Capture the cell that displays the provided text and extract its [X, Y] central coordinate. 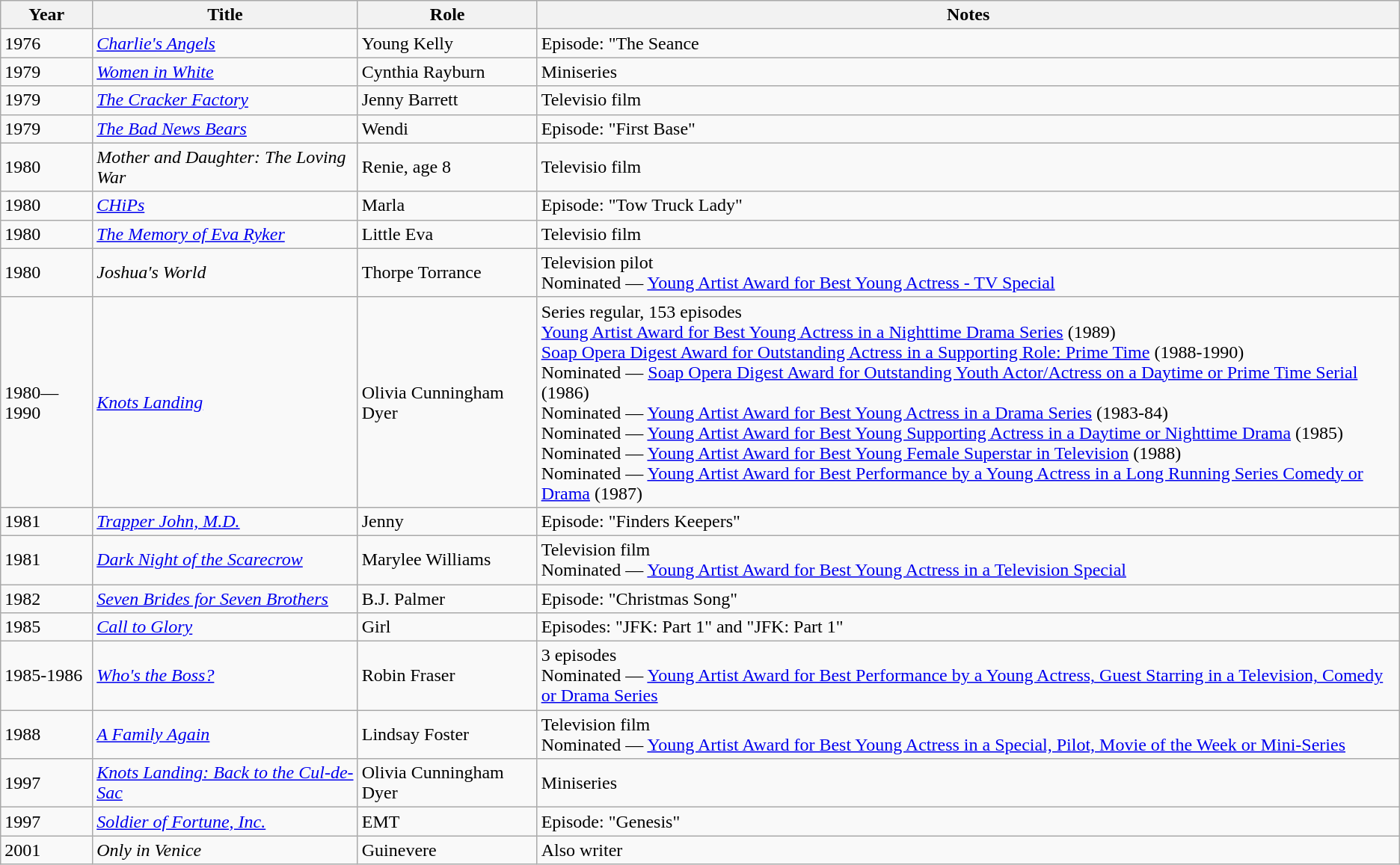
2001 [46, 850]
The Bad News Bears [226, 129]
Episode: "Finders Keepers" [968, 521]
1980—1990 [46, 402]
Renie, age 8 [447, 167]
1985 [46, 627]
3 episodesNominated — Young Artist Award for Best Performance by a Young Actress, Guest Starring in a Television, Comedy or Drama Series [968, 676]
Young Kelly [447, 43]
B.J. Palmer [447, 599]
A Family Again [226, 734]
Year [46, 15]
Jenny [447, 521]
Title [226, 15]
Charlie's Angels [226, 43]
Knots Landing [226, 402]
The Cracker Factory [226, 100]
CHiPs [226, 206]
Television filmNominated — Young Artist Award for Best Young Actress in a Television Special [968, 559]
Only in Venice [226, 850]
Seven Brides for Seven Brothers [226, 599]
Joshua's World [226, 272]
Marla [447, 206]
Call to Glory [226, 627]
Notes [968, 15]
Cynthia Rayburn [447, 72]
Television filmNominated — Young Artist Award for Best Young Actress in a Special, Pilot, Movie of the Week or Mini-Series [968, 734]
Trapper John, M.D. [226, 521]
Jenny Barrett [447, 100]
Television pilotNominated — Young Artist Award for Best Young Actress - TV Special [968, 272]
Thorpe Torrance [447, 272]
1985-1986 [46, 676]
1982 [46, 599]
Wendi [447, 129]
Dark Night of the Scarecrow [226, 559]
Role [447, 15]
Robin Fraser [447, 676]
Episodes: "JFK: Part 1" and "JFK: Part 1" [968, 627]
Marylee Williams [447, 559]
Mother and Daughter: The Loving War [226, 167]
The Memory of Eva Ryker [226, 234]
Lindsay Foster [447, 734]
Episode: "Tow Truck Lady" [968, 206]
Episode: "First Base" [968, 129]
Knots Landing: Back to the Cul-de-Sac [226, 784]
EMT [447, 822]
Episode: "Genesis" [968, 822]
Girl [447, 627]
Soldier of Fortune, Inc. [226, 822]
Who's the Boss? [226, 676]
1988 [46, 734]
1976 [46, 43]
Episode: "The Seance [968, 43]
Guinevere [447, 850]
Episode: "Christmas Song" [968, 599]
Women in White [226, 72]
Little Eva [447, 234]
Also writer [968, 850]
